Return the [X, Y] coordinate for the center point of the cell that contains the specified text.  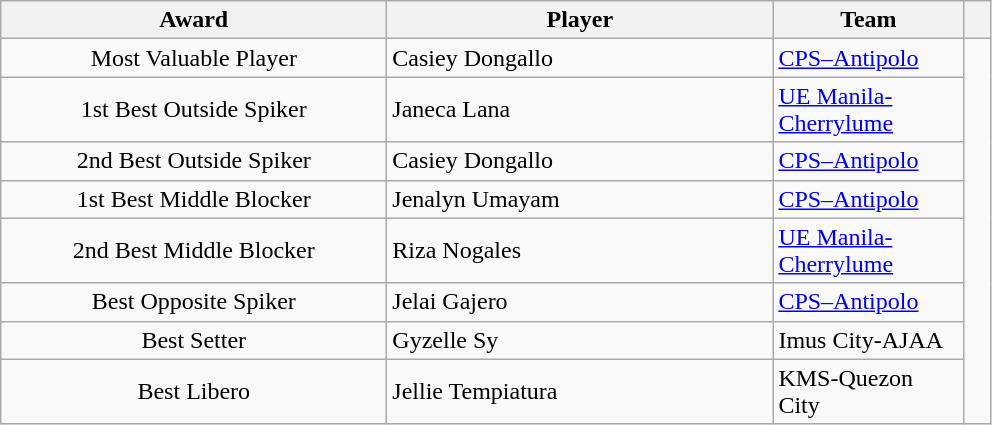
Jelai Gajero [580, 302]
Janeca Lana [580, 110]
2nd Best Outside Spiker [194, 161]
1st Best Outside Spiker [194, 110]
Team [868, 20]
1st Best Middle Blocker [194, 199]
Gyzelle Sy [580, 340]
Jenalyn Umayam [580, 199]
KMS-Quezon City [868, 392]
Best Opposite Spiker [194, 302]
Imus City-AJAA [868, 340]
Award [194, 20]
Best Setter [194, 340]
Best Libero [194, 392]
Player [580, 20]
2nd Best Middle Blocker [194, 250]
Jellie Tempiatura [580, 392]
Most Valuable Player [194, 58]
Riza Nogales [580, 250]
